Pinpoint the cell where the given text exists, returning its [x, y] midpoint coordinate. 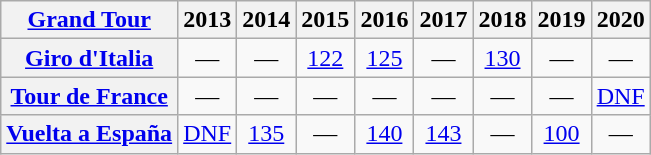
2015 [326, 20]
125 [384, 58]
2014 [266, 20]
2019 [562, 20]
100 [562, 134]
Vuelta a España [90, 134]
Giro d'Italia [90, 58]
2018 [502, 20]
143 [444, 134]
Tour de France [90, 96]
2016 [384, 20]
2013 [208, 20]
2020 [620, 20]
122 [326, 58]
Grand Tour [90, 20]
2017 [444, 20]
135 [266, 134]
130 [502, 58]
140 [384, 134]
